Return [x, y] of the center of cell containing provided text 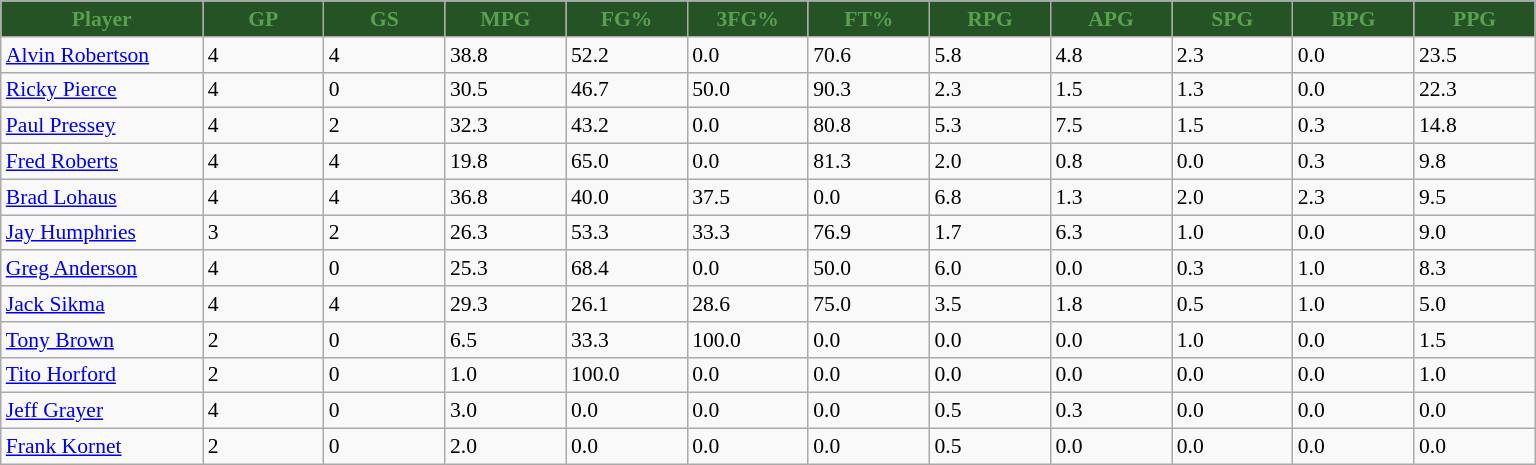
26.3 [506, 233]
43.2 [626, 126]
Jack Sikma [102, 304]
1.8 [1112, 304]
GS [384, 19]
Alvin Robertson [102, 55]
5.0 [1474, 304]
SPG [1232, 19]
9.8 [1474, 162]
30.5 [506, 90]
MPG [506, 19]
81.3 [868, 162]
26.1 [626, 304]
Fred Roberts [102, 162]
BPG [1354, 19]
65.0 [626, 162]
1.7 [990, 233]
14.8 [1474, 126]
Jay Humphries [102, 233]
Player [102, 19]
Ricky Pierce [102, 90]
5.3 [990, 126]
76.9 [868, 233]
6.5 [506, 340]
5.8 [990, 55]
8.3 [1474, 269]
7.5 [1112, 126]
PPG [1474, 19]
75.0 [868, 304]
FG% [626, 19]
GP [264, 19]
6.0 [990, 269]
38.8 [506, 55]
Jeff Grayer [102, 411]
Greg Anderson [102, 269]
3FG% [748, 19]
90.3 [868, 90]
40.0 [626, 197]
3 [264, 233]
22.3 [1474, 90]
29.3 [506, 304]
Tito Horford [102, 375]
70.6 [868, 55]
28.6 [748, 304]
80.8 [868, 126]
Brad Lohaus [102, 197]
46.7 [626, 90]
32.3 [506, 126]
9.0 [1474, 233]
APG [1112, 19]
36.8 [506, 197]
9.5 [1474, 197]
RPG [990, 19]
0.8 [1112, 162]
23.5 [1474, 55]
Frank Kornet [102, 447]
6.8 [990, 197]
19.8 [506, 162]
FT% [868, 19]
4.8 [1112, 55]
52.2 [626, 55]
3.0 [506, 411]
37.5 [748, 197]
Paul Pressey [102, 126]
6.3 [1112, 233]
53.3 [626, 233]
68.4 [626, 269]
3.5 [990, 304]
25.3 [506, 269]
Tony Brown [102, 340]
